Find where the given text appears and provide that cell's center as (X, Y) coordinate. 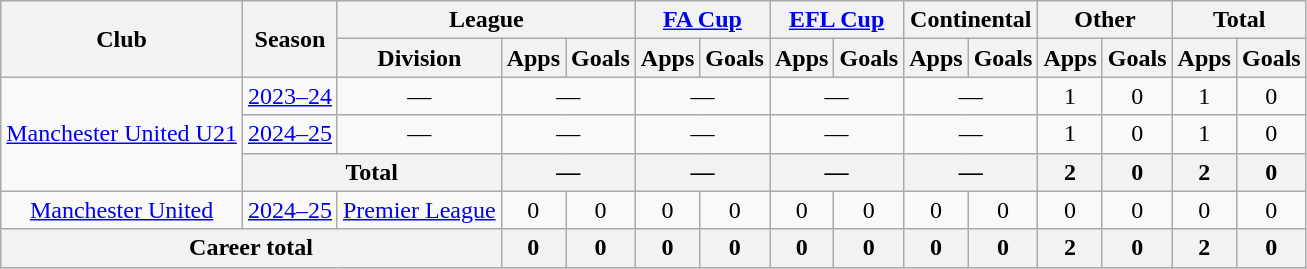
Season (290, 39)
2023–24 (290, 96)
Manchester United U21 (122, 134)
FA Cup (702, 20)
Manchester United (122, 210)
EFL Cup (837, 20)
Division (419, 58)
Career total (251, 248)
Continental (971, 20)
League (486, 20)
Other (1105, 20)
Club (122, 39)
Premier League (419, 210)
